Return the (X, Y) coordinate for the center point of the cell that contains the specified text.  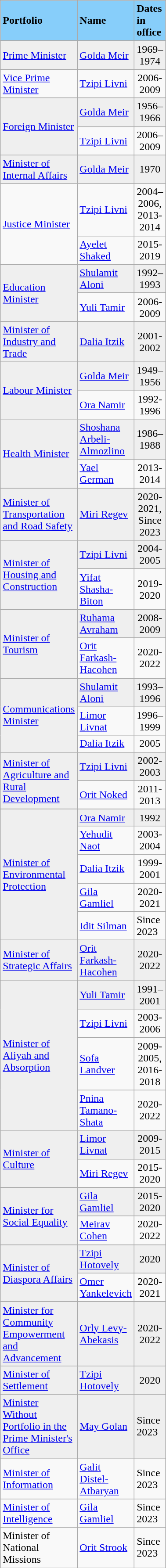
Pnina Tamano-Shata (106, 1110)
2013-2014 (150, 474)
1993–1996 (150, 693)
Minister of Strategic Affairs (39, 960)
2003-2006 (150, 1024)
2004–2006, 2013-2014 (150, 210)
1969–1974 (150, 55)
Vice Prime Minister (39, 83)
1970 (150, 169)
May Golan (106, 1426)
2009-2015 (150, 1145)
Minister of Settlement (39, 1380)
Minister of National Missions (39, 1548)
2020-2021, Since 2023 (150, 514)
2015-2019 (150, 250)
Communications Minister (39, 715)
Dates in office (150, 21)
1986–1988 (150, 439)
2002-2003 (150, 766)
2003-2004 (150, 840)
1999-2001 (150, 868)
Minister of Agriculture and Rural Development (39, 780)
Sofa Landver (106, 1064)
Shoshana Arbeli-Almozlino (106, 439)
Meirav Cohen (106, 1230)
1949–1956 (150, 376)
2005 (150, 744)
2004-2005 (150, 555)
Orit Noked (106, 795)
Minister for Social Equality (39, 1216)
Prime Minister (39, 55)
Name (106, 21)
Minister of Internal Affairs (39, 169)
Minister of Diaspora Affairs (39, 1273)
Minister of Tourism (39, 644)
2019-2020 (150, 589)
2001-2002 (150, 342)
Idit Silman (106, 926)
Health Minister (39, 454)
2008-2009 (150, 623)
Omer Yankelevich (106, 1287)
2009-2005, 2016-2018 (150, 1064)
Orit Strook (106, 1548)
2006–2009 (150, 140)
Ayelet Shaked (106, 250)
1992–1993 (150, 278)
Minister of Aliyah and Absorption (39, 1055)
1996–1999 (150, 721)
1991–2001 (150, 995)
Yael German (106, 474)
Minister of Transportation and Road Safety (39, 514)
Education Minister (39, 293)
Orly Levy-Abekasis (106, 1334)
Minister of Housing and Construction (39, 575)
1992 (150, 817)
Minister of Information (39, 1478)
Minister for Community Empowerment and Advancement (39, 1334)
2011-2013 (150, 795)
Minister of Environmental Protection (39, 874)
1956–1966 (150, 112)
Labour Minister (39, 390)
Galit Distel-Atbaryan (106, 1478)
Minister of Culture (39, 1159)
Yifat Shasha-Biton (106, 589)
Justice Minister (39, 224)
Ruhama Avraham (106, 623)
1992-1996 (150, 405)
Minister of Intelligence (39, 1514)
Foreign Minister (39, 126)
Minister Without Portfolio in the Prime Minister's Office (39, 1426)
Minister of Industry and Trade (39, 342)
Portfolio (39, 21)
Yehudit Naot (106, 840)
